Provide the [X, Y] coordinate of the cell's center where the given text is located.  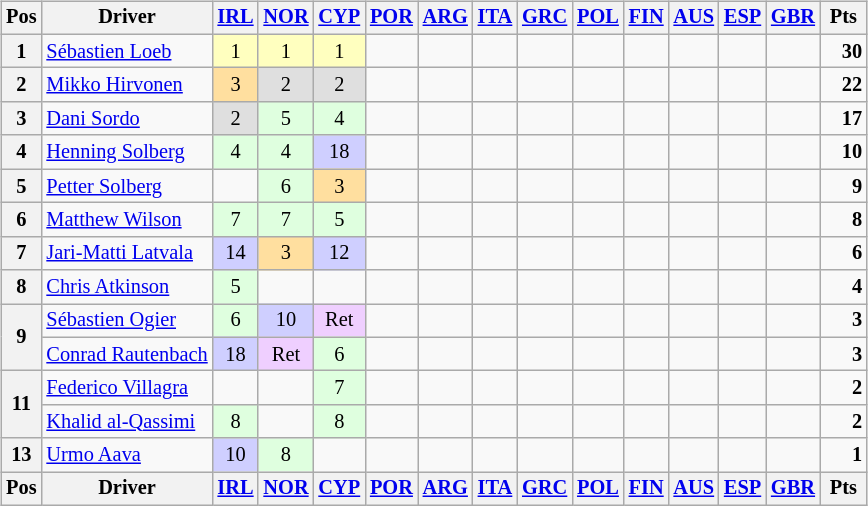
Mikko Hirvonen [126, 85]
22 [844, 85]
17 [844, 119]
Chris Atkinson [126, 287]
Petter Solberg [126, 186]
Khalid al-Qassimi [126, 422]
30 [844, 51]
11 [21, 404]
Sébastien Loeb [126, 51]
Federico Villagra [126, 388]
Urmo Aava [126, 455]
Sébastien Ogier [126, 321]
Henning Solberg [126, 152]
13 [21, 455]
Matthew Wilson [126, 220]
12 [339, 253]
Conrad Rautenbach [126, 354]
Dani Sordo [126, 119]
14 [236, 253]
Jari-Matti Latvala [126, 253]
